Search for the cell housing the specified text and yield its [X, Y] center coordinate. 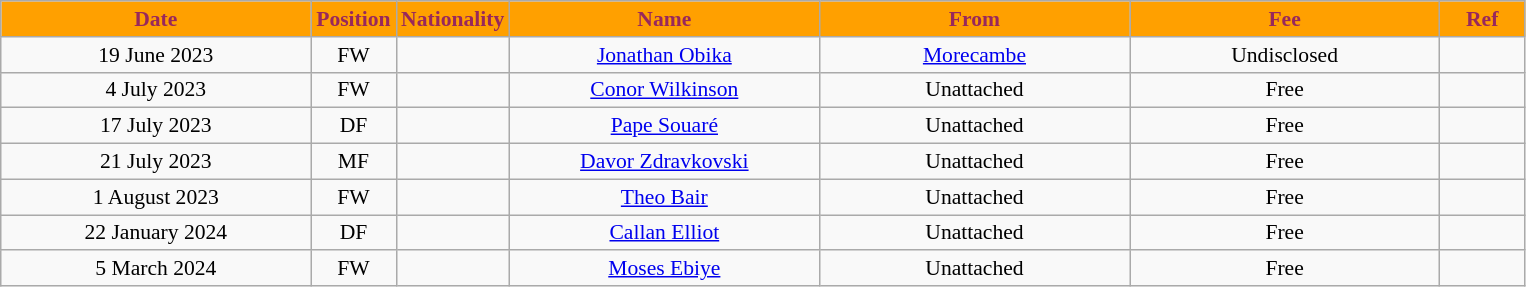
Position [354, 19]
From [974, 19]
Theo Bair [664, 197]
17 July 2023 [156, 126]
Conor Wilkinson [664, 90]
Undisclosed [1285, 55]
Pape Souaré [664, 126]
19 June 2023 [156, 55]
1 August 2023 [156, 197]
Fee [1285, 19]
22 January 2024 [156, 233]
Callan Elliot [664, 233]
Name [664, 19]
4 July 2023 [156, 90]
Nationality [452, 19]
5 March 2024 [156, 269]
21 July 2023 [156, 162]
Ref [1482, 19]
Jonathan Obika [664, 55]
Date [156, 19]
Morecambe [974, 55]
MF [354, 162]
Moses Ebiye [664, 269]
Davor Zdravkovski [664, 162]
